Return (X, Y) of the center of cell containing provided text 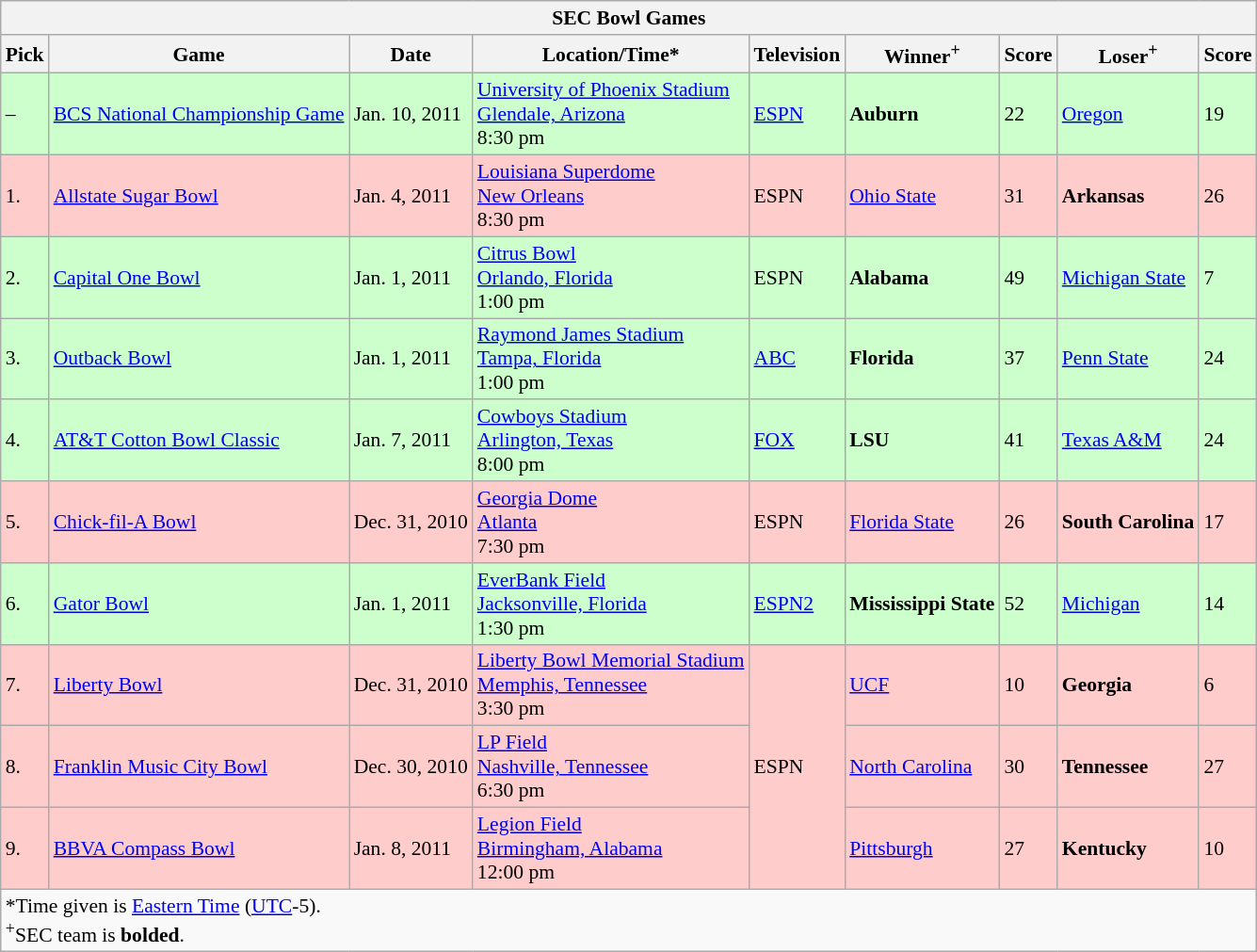
30 (1028, 766)
Legion FieldBirmingham, Alabama12:00 pm (611, 849)
Ohio State (922, 196)
North Carolina (922, 766)
2. (24, 277)
Louisiana SuperdomeNew Orleans8:30 pm (611, 196)
9. (24, 849)
Allstate Sugar Bowl (200, 196)
6 (1228, 686)
14 (1228, 605)
4. (24, 441)
LSU (922, 441)
SEC Bowl Games (629, 18)
19 (1228, 115)
Outback Bowl (200, 360)
17 (1228, 522)
ABC (798, 360)
Michigan State (1128, 277)
Television (798, 55)
Florida (922, 360)
Michigan (1128, 605)
Georgia DomeAtlanta7:30 pm (611, 522)
Kentucky (1128, 849)
LP FieldNashville, Tennessee6:30 pm (611, 766)
Franklin Music City Bowl (200, 766)
Jan. 8, 2011 (411, 849)
BCS National Championship Game (200, 115)
UCF (922, 686)
Tennessee (1128, 766)
Jan. 4, 2011 (411, 196)
Chick-fil-A Bowl (200, 522)
37 (1028, 360)
University of Phoenix StadiumGlendale, Arizona8:30 pm (611, 115)
Jan. 10, 2011 (411, 115)
Location/Time* (611, 55)
Oregon (1128, 115)
Loser+ (1128, 55)
Winner+ (922, 55)
ESPN2 (798, 605)
Florida State (922, 522)
South Carolina (1128, 522)
3. (24, 360)
Alabama (922, 277)
Pittsburgh (922, 849)
Date (411, 55)
Raymond James StadiumTampa, Florida1:00 pm (611, 360)
5. (24, 522)
Penn State (1128, 360)
Texas A&M (1128, 441)
22 (1028, 115)
FOX (798, 441)
– (24, 115)
Georgia (1128, 686)
Liberty Bowl Memorial StadiumMemphis, Tennessee3:30 pm (611, 686)
AT&T Cotton Bowl Classic (200, 441)
Jan. 7, 2011 (411, 441)
Mississippi State (922, 605)
Cowboys StadiumArlington, Texas8:00 pm (611, 441)
41 (1028, 441)
BBVA Compass Bowl (200, 849)
7 (1228, 277)
Game (200, 55)
Auburn (922, 115)
Gator Bowl (200, 605)
Pick (24, 55)
49 (1028, 277)
7. (24, 686)
1. (24, 196)
31 (1028, 196)
8. (24, 766)
52 (1028, 605)
EverBank FieldJacksonville, Florida1:30 pm (611, 605)
Liberty Bowl (200, 686)
Capital One Bowl (200, 277)
6. (24, 605)
Arkansas (1128, 196)
*Time given is Eastern Time (UTC-5).+SEC team is bolded. (629, 921)
Dec. 30, 2010 (411, 766)
Citrus BowlOrlando, Florida1:00 pm (611, 277)
